Output the (x, y) coordinate of the center of the cell containing the given text.  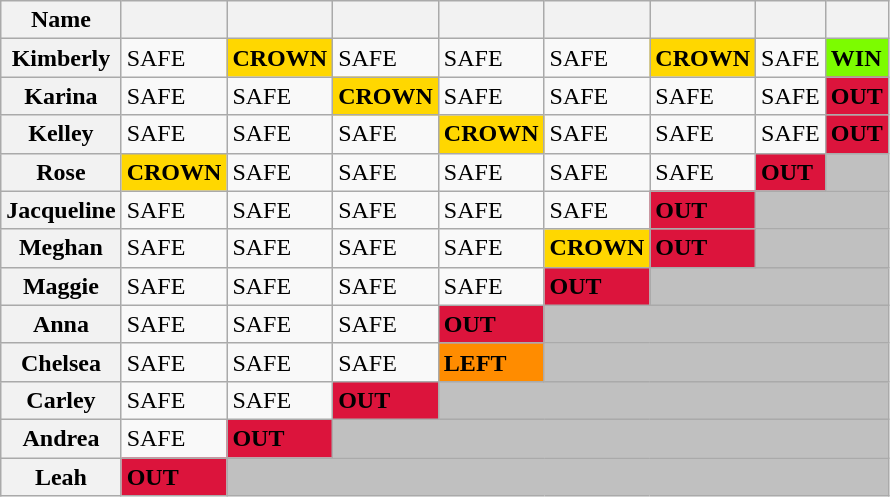
Rose (61, 172)
LEFT (491, 362)
Kimberly (61, 58)
Anna (61, 324)
Kelley (61, 134)
Carley (61, 400)
Andrea (61, 438)
WIN (856, 58)
Name (61, 20)
Leah (61, 477)
Karina (61, 96)
Meghan (61, 248)
Chelsea (61, 362)
Maggie (61, 286)
Jacqueline (61, 210)
